Provide the [x, y] coordinate of the cell's center where the given text is located.  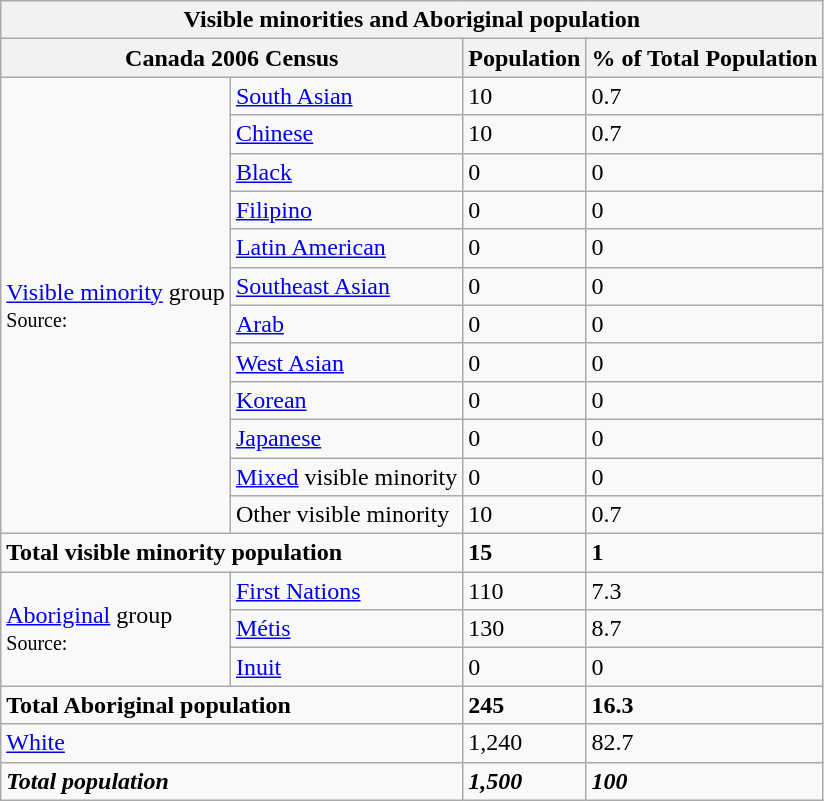
Population [524, 58]
First Nations [346, 591]
Total visible minority population [232, 553]
South Asian [346, 96]
100 [704, 781]
245 [524, 705]
Visible minority groupSource: [116, 306]
Visible minorities and Aboriginal population [412, 20]
White [232, 743]
Filipino [346, 210]
Mixed visible minority [346, 477]
Métis [346, 629]
Total population [232, 781]
1 [704, 553]
15 [524, 553]
7.3 [704, 591]
Total Aboriginal population [232, 705]
Canada 2006 Census [232, 58]
Chinese [346, 134]
Arab [346, 324]
Korean [346, 400]
Southeast Asian [346, 286]
Other visible minority [346, 515]
Latin American [346, 248]
1,500 [524, 781]
110 [524, 591]
8.7 [704, 629]
Japanese [346, 438]
1,240 [524, 743]
Aboriginal groupSource: [116, 629]
Black [346, 172]
% of Total Population [704, 58]
16.3 [704, 705]
Inuit [346, 667]
West Asian [346, 362]
130 [524, 629]
82.7 [704, 743]
